Determine the [x, y] coordinate at the center of the cell enclosing the given text.  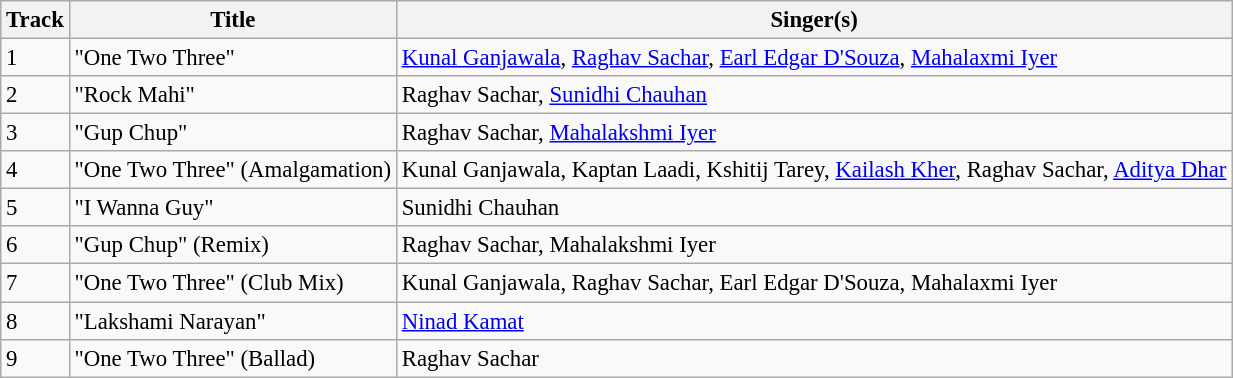
1 [35, 58]
Ninad Kamat [814, 321]
"One Two Three" (Club Mix) [232, 283]
9 [35, 358]
Singer(s) [814, 20]
"Rock Mahi" [232, 95]
4 [35, 170]
5 [35, 208]
Raghav Sachar [814, 358]
7 [35, 283]
Kunal Ganjawala, Kaptan Laadi, Kshitij Tarey, Kailash Kher, Raghav Sachar, Aditya Dhar [814, 170]
"One Two Three" (Ballad) [232, 358]
"Gup Chup" (Remix) [232, 245]
"One Two Three" (Amalgamation) [232, 170]
2 [35, 95]
6 [35, 245]
Raghav Sachar, Sunidhi Chauhan [814, 95]
"One Two Three" [232, 58]
"I Wanna Guy" [232, 208]
Sunidhi Chauhan [814, 208]
Title [232, 20]
"Lakshami Narayan" [232, 321]
"Gup Chup" [232, 133]
Track [35, 20]
8 [35, 321]
3 [35, 133]
